Return [x, y] of the center of cell containing provided text 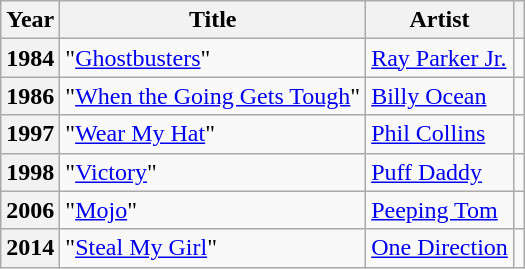
"Ghostbusters" [213, 58]
"When the Going Gets Tough" [213, 96]
1997 [30, 134]
"Victory" [213, 172]
Title [213, 20]
1998 [30, 172]
Phil Collins [440, 134]
2006 [30, 210]
One Direction [440, 248]
Year [30, 20]
1984 [30, 58]
"Mojo" [213, 210]
Billy Ocean [440, 96]
"Steal My Girl" [213, 248]
1986 [30, 96]
Puff Daddy [440, 172]
Artist [440, 20]
"Wear My Hat" [213, 134]
Ray Parker Jr. [440, 58]
2014 [30, 248]
Peeping Tom [440, 210]
